Search for the cell housing the specified text and yield its (X, Y) center coordinate. 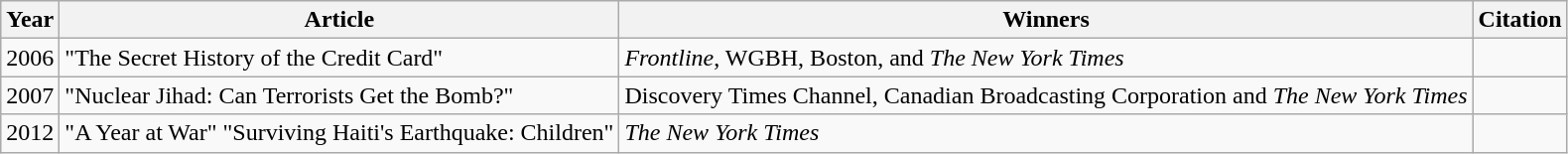
2006 (30, 58)
The New York Times (1046, 133)
2007 (30, 95)
Discovery Times Channel, Canadian Broadcasting Corporation and The New York Times (1046, 95)
"The Secret History of the Credit Card" (339, 58)
Winners (1046, 20)
"Nuclear Jihad: Can Terrorists Get the Bomb?" (339, 95)
Article (339, 20)
2012 (30, 133)
Citation (1520, 20)
"A Year at War" "Surviving Haiti's Earthquake: Children" (339, 133)
Frontline, WGBH, Boston, and The New York Times (1046, 58)
Year (30, 20)
